Search for the cell housing the specified text and yield its (X, Y) center coordinate. 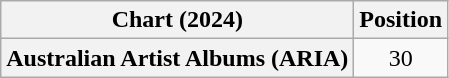
30 (401, 58)
Position (401, 20)
Chart (2024) (178, 20)
Australian Artist Albums (ARIA) (178, 58)
